From the cell containing the given text, extract its center point as [X, Y] coordinate. 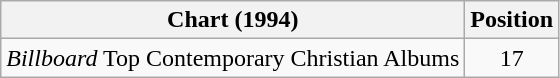
17 [512, 58]
Position [512, 20]
Chart (1994) [233, 20]
Billboard Top Contemporary Christian Albums [233, 58]
